Return (x, y) of the center of cell containing provided text 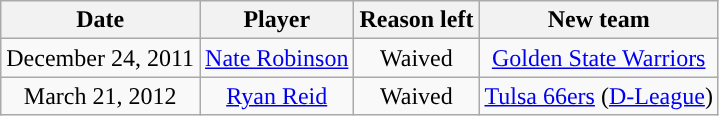
December 24, 2011 (100, 58)
Ryan Reid (277, 96)
Player (277, 20)
Golden State Warriors (598, 58)
Tulsa 66ers (D-League) (598, 96)
March 21, 2012 (100, 96)
Date (100, 20)
Nate Robinson (277, 58)
Reason left (416, 20)
New team (598, 20)
